Search for the cell housing the specified text and yield its [x, y] center coordinate. 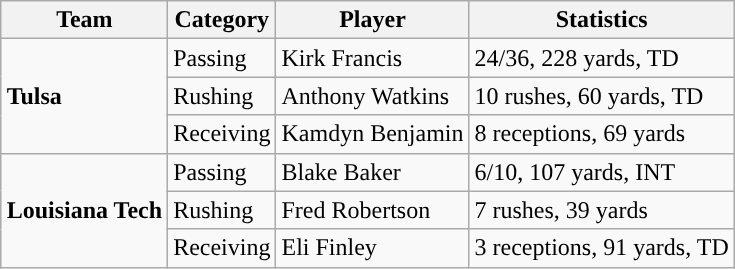
Player [372, 20]
6/10, 107 yards, INT [602, 172]
Fred Robertson [372, 210]
Category [222, 20]
Kamdyn Benjamin [372, 134]
Blake Baker [372, 172]
Anthony Watkins [372, 96]
Eli Finley [372, 248]
7 rushes, 39 yards [602, 210]
10 rushes, 60 yards, TD [602, 96]
24/36, 228 yards, TD [602, 58]
Tulsa [84, 96]
Statistics [602, 20]
Team [84, 20]
8 receptions, 69 yards [602, 134]
3 receptions, 91 yards, TD [602, 248]
Louisiana Tech [84, 210]
Kirk Francis [372, 58]
